Return the (x, y) coordinate for the center point of the cell that contains the specified text.  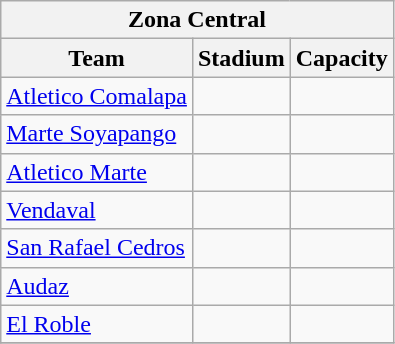
San Rafael Cedros (97, 248)
Atletico Marte (97, 172)
Audaz (97, 286)
Atletico Comalapa (97, 96)
Capacity (342, 58)
Marte Soyapango (97, 134)
Zona Central (197, 20)
Vendaval (97, 210)
Stadium (241, 58)
El Roble (97, 324)
Team (97, 58)
